Find where the given text appears and provide that cell's center as [x, y] coordinate. 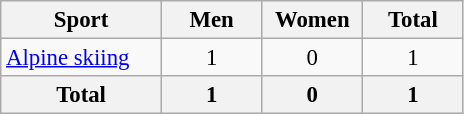
Men [212, 20]
Women [312, 20]
Sport [82, 20]
Alpine skiing [82, 58]
